Provide the (X, Y) coordinate of the cell's center where the given text is located.  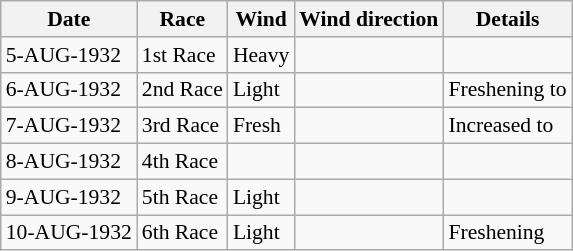
Race (182, 19)
8-AUG-1932 (69, 162)
2nd Race (182, 90)
Increased to (507, 126)
Wind (261, 19)
3rd Race (182, 126)
1st Race (182, 55)
Details (507, 19)
9-AUG-1932 (69, 197)
6-AUG-1932 (69, 90)
6th Race (182, 233)
10-AUG-1932 (69, 233)
Freshening to (507, 90)
4th Race (182, 162)
5-AUG-1932 (69, 55)
Fresh (261, 126)
Heavy (261, 55)
5th Race (182, 197)
Date (69, 19)
Freshening (507, 233)
Wind direction (368, 19)
7-AUG-1932 (69, 126)
